Scan for the cell matching the given text and deliver its [X, Y] coordinate at center. 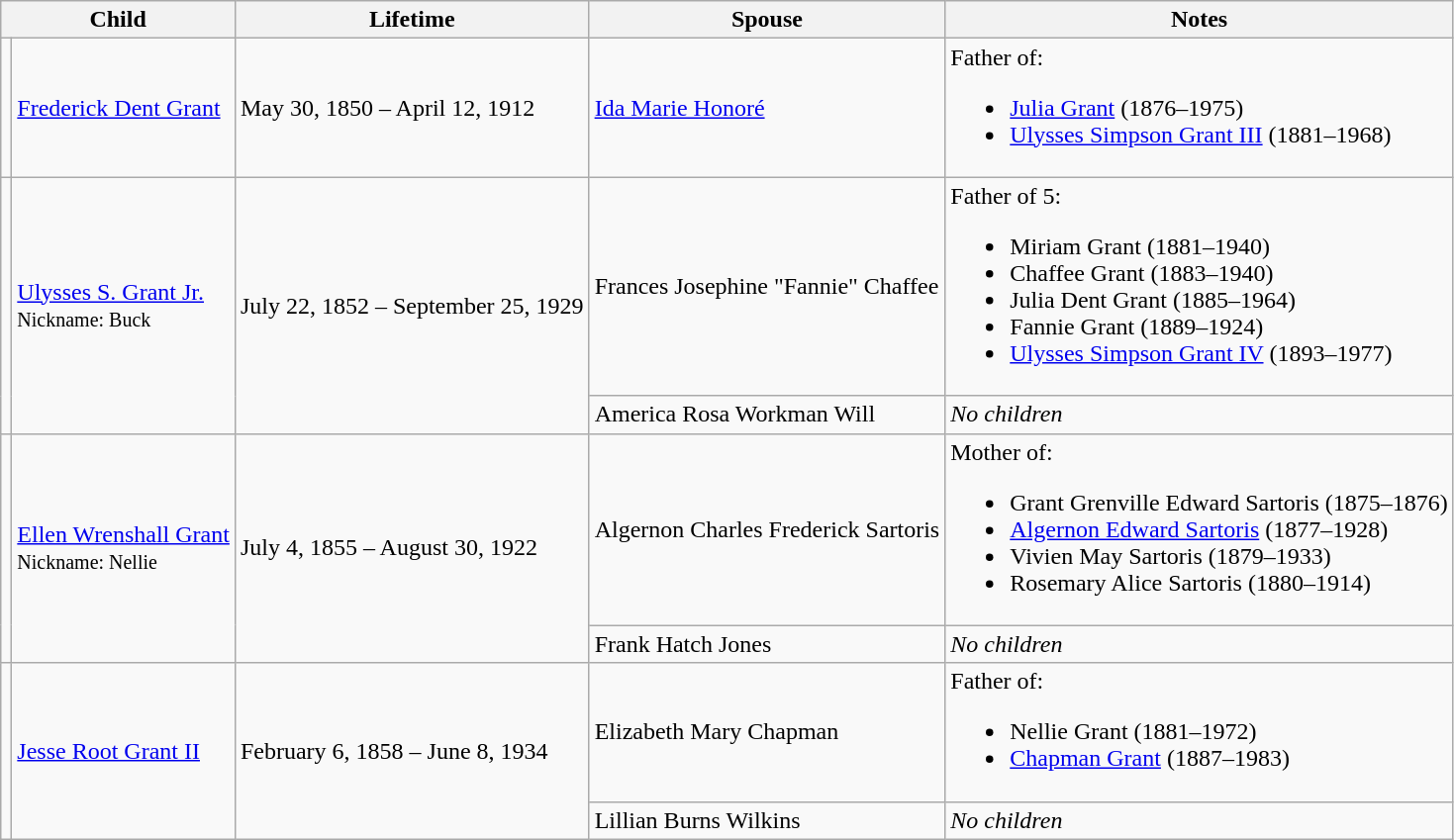
Frances Josephine "Fannie" Chaffee [767, 287]
Jesse Root Grant II [124, 751]
Father of:Julia Grant (1876–1975)Ulysses Simpson Grant III (1881–1968) [1200, 108]
Lillian Burns Wilkins [767, 820]
Father of 5:Miriam Grant (1881–1940)Chaffee Grant (1883–1940)Julia Dent Grant (1885–1964)Fannie Grant (1889–1924)Ulysses Simpson Grant IV (1893–1977) [1200, 287]
Ulysses S. Grant Jr.Nickname: Buck [124, 305]
America Rosa Workman Will [767, 415]
Father of:Nellie Grant (1881–1972)Chapman Grant (1887–1983) [1200, 732]
February 6, 1858 – June 8, 1934 [412, 751]
Frederick Dent Grant [124, 108]
Notes [1200, 20]
Child [119, 20]
May 30, 1850 – April 12, 1912 [412, 108]
Ida Marie Honoré [767, 108]
Elizabeth Mary Chapman [767, 732]
Ellen Wrenshall GrantNickname: Nellie [124, 548]
Algernon Charles Frederick Sartoris [767, 529]
Spouse [767, 20]
July 4, 1855 – August 30, 1922 [412, 548]
Frank Hatch Jones [767, 644]
July 22, 1852 – September 25, 1929 [412, 305]
Lifetime [412, 20]
